Return the [X, Y] coordinate for the center point of the cell that contains the specified text.  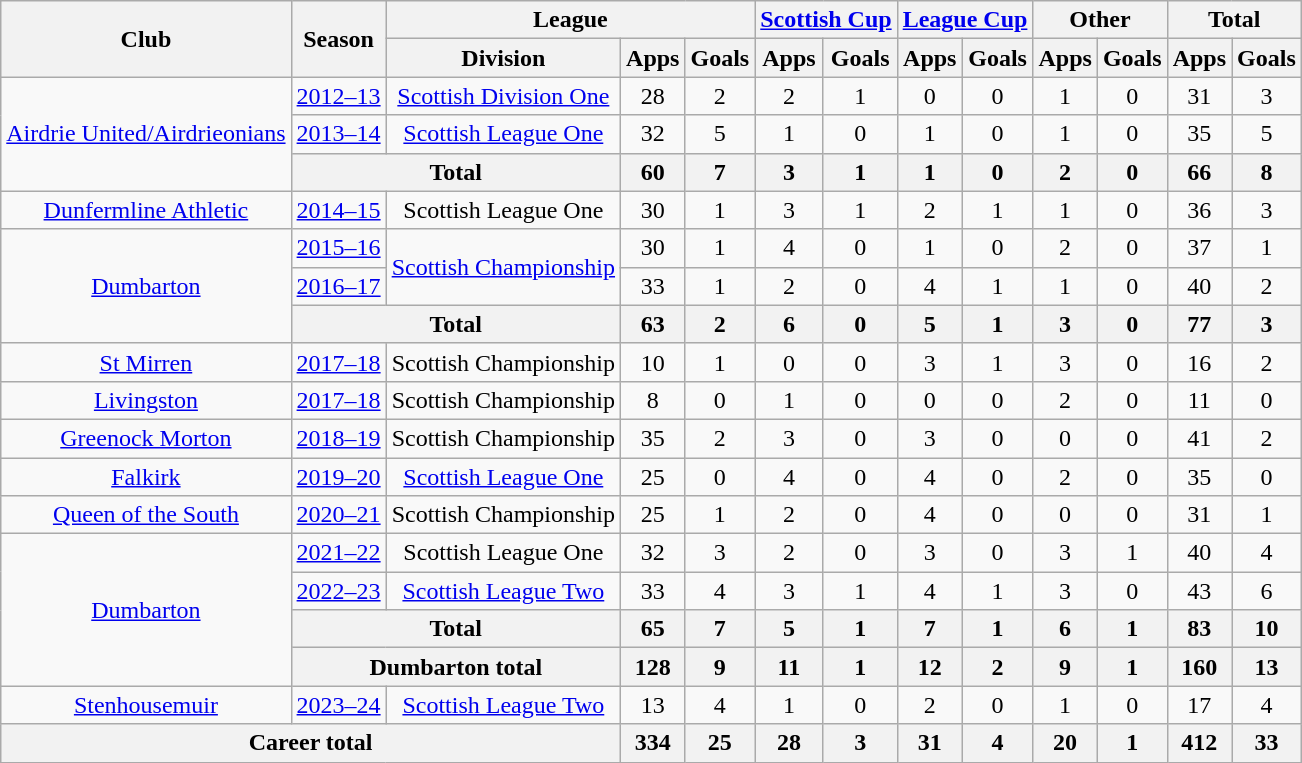
Scottish Division One [503, 96]
2014–15 [338, 210]
128 [653, 667]
60 [653, 172]
League Cup [965, 20]
77 [1199, 324]
334 [653, 743]
Queen of the South [146, 515]
2022–23 [338, 591]
2018–19 [338, 438]
83 [1199, 629]
2020–21 [338, 515]
2013–14 [338, 134]
2016–17 [338, 286]
Dumbarton total [456, 667]
17 [1199, 705]
Club [146, 39]
2015–16 [338, 248]
41 [1199, 438]
63 [653, 324]
2019–20 [338, 477]
Season [338, 39]
Career total [311, 743]
Scottish Cup [826, 20]
Livingston [146, 400]
412 [1199, 743]
160 [1199, 667]
43 [1199, 591]
2012–13 [338, 96]
Dunfermline Athletic [146, 210]
Other [1100, 20]
Airdrie United/Airdrieonians [146, 134]
Falkirk [146, 477]
12 [930, 667]
2021–22 [338, 553]
Division [503, 58]
65 [653, 629]
66 [1199, 172]
Greenock Morton [146, 438]
League [570, 20]
St Mirren [146, 362]
Stenhousemuir [146, 705]
16 [1199, 362]
2023–24 [338, 705]
36 [1199, 210]
20 [1065, 743]
37 [1199, 248]
